Extract the (x, y) coordinate from the center of the cell holding the provided text.  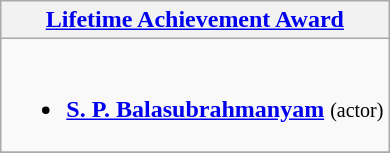
S. P. Balasubrahmanyam (actor) (195, 96)
Lifetime Achievement Award (195, 20)
